Return [x, y] of the center of cell containing provided text 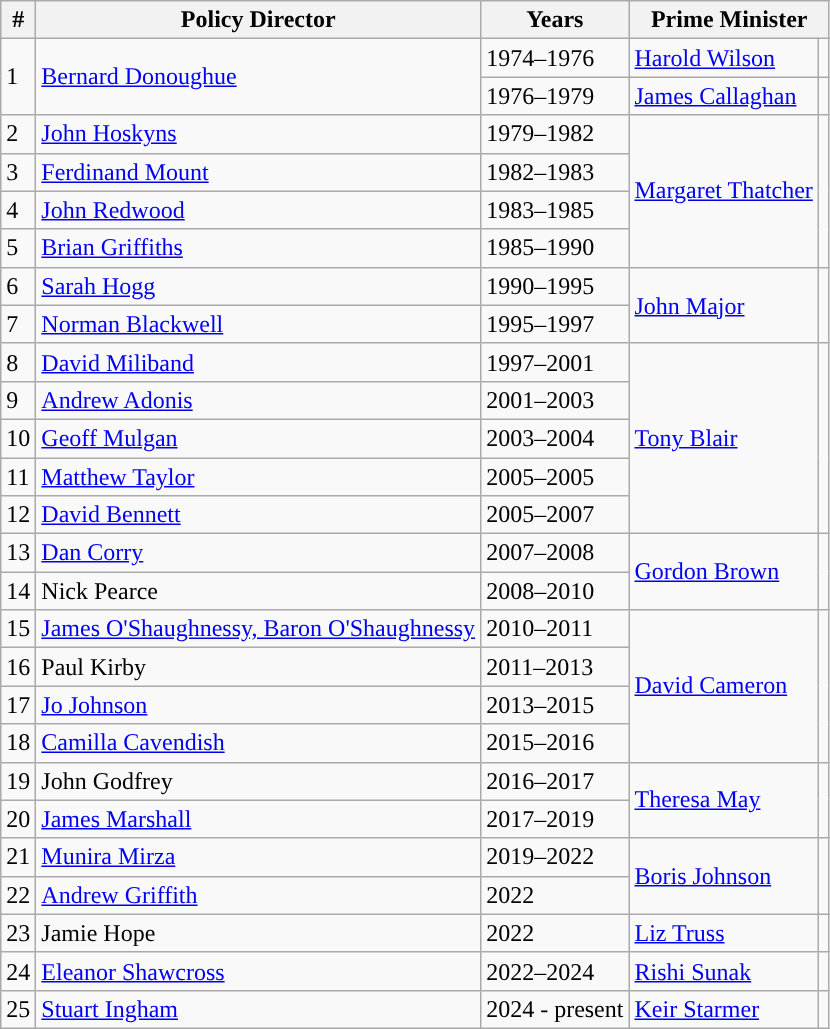
2019–2022 [555, 857]
3 [18, 172]
Rishi Sunak [724, 971]
6 [18, 286]
20 [18, 819]
Stuart Ingham [258, 1009]
John Godfrey [258, 781]
Geoff Mulgan [258, 438]
Munira Mirza [258, 857]
Brian Griffiths [258, 248]
Margaret Thatcher [724, 191]
19 [18, 781]
David Miliband [258, 362]
8 [18, 362]
9 [18, 400]
Keir Starmer [724, 1009]
18 [18, 743]
Camilla Cavendish [258, 743]
Paul Kirby [258, 667]
13 [18, 553]
David Bennett [258, 515]
Prime Minister [729, 20]
11 [18, 477]
23 [18, 933]
14 [18, 591]
# [18, 20]
1990–1995 [555, 286]
2016–2017 [555, 781]
1982–1983 [555, 172]
Sarah Hogg [258, 286]
25 [18, 1009]
James Callaghan [724, 96]
2011–2013 [555, 667]
Liz Truss [724, 933]
7 [18, 324]
Andrew Griffith [258, 895]
Years [555, 20]
Norman Blackwell [258, 324]
2 [18, 134]
1974–1976 [555, 58]
2005–2005 [555, 477]
1976–1979 [555, 96]
Nick Pearce [258, 591]
5 [18, 248]
Andrew Adonis [258, 400]
22 [18, 895]
1995–1997 [555, 324]
John Redwood [258, 210]
Ferdinand Mount [258, 172]
10 [18, 438]
2007–2008 [555, 553]
2001–2003 [555, 400]
Bernard Donoughue [258, 77]
David Cameron [724, 686]
Policy Director [258, 20]
1979–1982 [555, 134]
2005–2007 [555, 515]
John Major [724, 305]
2015–2016 [555, 743]
Jo Johnson [258, 705]
24 [18, 971]
Matthew Taylor [258, 477]
17 [18, 705]
2003–2004 [555, 438]
1985–1990 [555, 248]
James Marshall [258, 819]
2010–2011 [555, 629]
Tony Blair [724, 438]
2024 - present [555, 1009]
2013–2015 [555, 705]
Jamie Hope [258, 933]
2022–2024 [555, 971]
1 [18, 77]
1997–2001 [555, 362]
John Hoskyns [258, 134]
Dan Corry [258, 553]
4 [18, 210]
16 [18, 667]
2008–2010 [555, 591]
Theresa May [724, 800]
2017–2019 [555, 819]
12 [18, 515]
15 [18, 629]
1983–1985 [555, 210]
Gordon Brown [724, 572]
Eleanor Shawcross [258, 971]
James O'Shaughnessy, Baron O'Shaughnessy [258, 629]
Harold Wilson [724, 58]
21 [18, 857]
Boris Johnson [724, 876]
